Output the (x, y) coordinate of the center of the cell containing the given text.  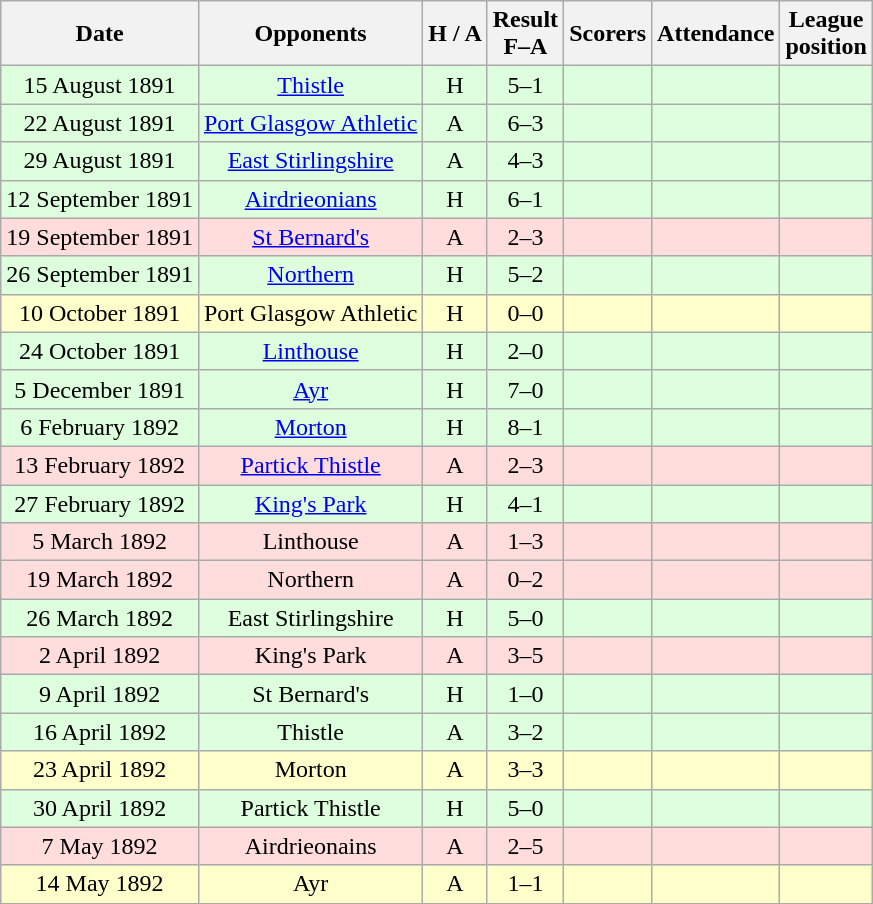
19 September 1891 (100, 237)
0–2 (525, 580)
0–0 (525, 313)
2 April 1892 (100, 656)
3–2 (525, 732)
26 September 1891 (100, 275)
8–1 (525, 427)
5–1 (525, 85)
ResultF–A (525, 34)
5 March 1892 (100, 542)
1–1 (525, 884)
24 October 1891 (100, 351)
15 August 1891 (100, 85)
Scorers (608, 34)
6 February 1892 (100, 427)
27 February 1892 (100, 503)
29 August 1891 (100, 161)
1–3 (525, 542)
12 September 1891 (100, 199)
7 May 1892 (100, 846)
Opponents (310, 34)
Airdrieonains (310, 846)
Date (100, 34)
26 March 1892 (100, 618)
2–0 (525, 351)
2–5 (525, 846)
10 October 1891 (100, 313)
5–2 (525, 275)
13 February 1892 (100, 465)
Attendance (716, 34)
6–1 (525, 199)
Airdrieonians (310, 199)
Leagueposition (826, 34)
14 May 1892 (100, 884)
22 August 1891 (100, 123)
1–0 (525, 694)
7–0 (525, 389)
16 April 1892 (100, 732)
4–3 (525, 161)
19 March 1892 (100, 580)
4–1 (525, 503)
30 April 1892 (100, 808)
H / A (455, 34)
23 April 1892 (100, 770)
3–3 (525, 770)
9 April 1892 (100, 694)
5 December 1891 (100, 389)
3–5 (525, 656)
6–3 (525, 123)
